For the text-containing cell, return its midpoint in [X, Y] coordinate format. 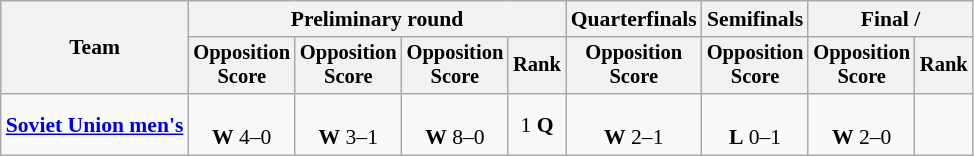
Quarterfinals [634, 19]
Team [95, 48]
Final / [890, 19]
Soviet Union men's [95, 124]
W 8–0 [456, 124]
W 2–1 [634, 124]
Semifinals [756, 19]
W 3–1 [348, 124]
1 Q [537, 124]
Preliminary round [376, 19]
W 2–0 [862, 124]
W 4–0 [242, 124]
L 0–1 [756, 124]
